Search for the cell housing the specified text and yield its [X, Y] center coordinate. 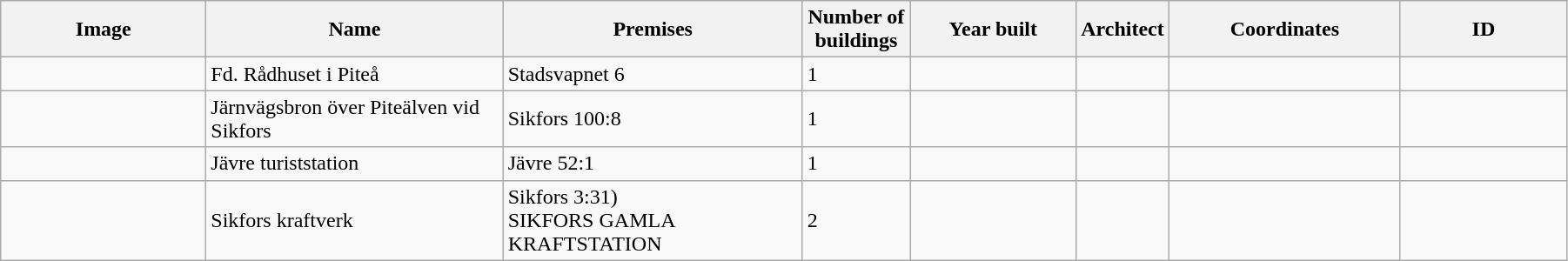
Järnvägsbron över Piteälven vid Sikfors [355, 118]
Jävre turiststation [355, 164]
Year built [994, 30]
Sikfors 100:8 [653, 118]
Number ofbuildings [856, 30]
Fd. Rådhuset i Piteå [355, 74]
Sikfors 3:31)SIKFORS GAMLA KRAFTSTATION [653, 220]
Image [104, 30]
Sikfors kraftverk [355, 220]
Stadsvapnet 6 [653, 74]
Coordinates [1284, 30]
2 [856, 220]
Premises [653, 30]
Architect [1122, 30]
Name [355, 30]
ID [1483, 30]
Jävre 52:1 [653, 164]
